Pinpoint the cell where the given text exists, returning its [x, y] midpoint coordinate. 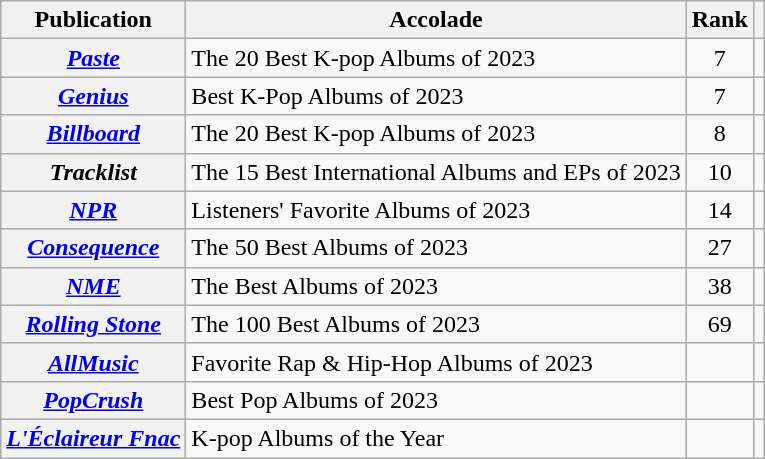
10 [720, 172]
PopCrush [94, 400]
K-pop Albums of the Year [436, 438]
69 [720, 324]
Consequence [94, 248]
Best K-Pop Albums of 2023 [436, 96]
Tracklist [94, 172]
Billboard [94, 134]
Paste [94, 58]
Rolling Stone [94, 324]
The 50 Best Albums of 2023 [436, 248]
L'Éclaireur Fnac [94, 438]
Best Pop Albums of 2023 [436, 400]
Rank [720, 20]
Favorite Rap & Hip-Hop Albums of 2023 [436, 362]
27 [720, 248]
The 15 Best International Albums and EPs of 2023 [436, 172]
Genius [94, 96]
Publication [94, 20]
Accolade [436, 20]
The Best Albums of 2023 [436, 286]
14 [720, 210]
38 [720, 286]
AllMusic [94, 362]
NPR [94, 210]
NME [94, 286]
8 [720, 134]
Listeners' Favorite Albums of 2023 [436, 210]
The 100 Best Albums of 2023 [436, 324]
